Identify which cell holds the provided text, then report its [X, Y] central coordinate. 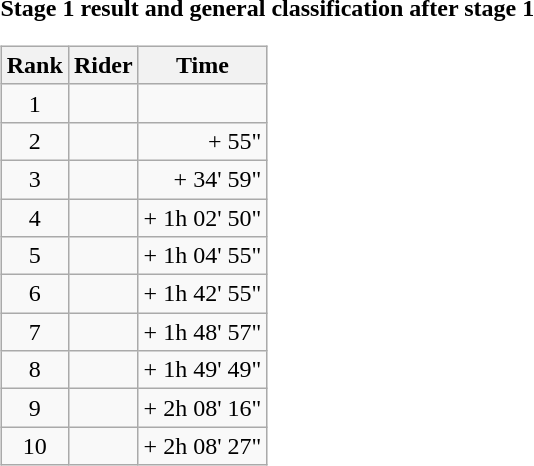
10 [34, 446]
4 [34, 217]
Rider [103, 65]
3 [34, 179]
2 [34, 141]
+ 1h 04' 55" [202, 256]
+ 2h 08' 16" [202, 408]
8 [34, 370]
+ 34' 59" [202, 179]
+ 1h 48' 57" [202, 332]
+ 1h 42' 55" [202, 294]
5 [34, 256]
+ 55" [202, 141]
6 [34, 294]
+ 1h 02' 50" [202, 217]
+ 2h 08' 27" [202, 446]
7 [34, 332]
Rank [34, 65]
1 [34, 103]
Time [202, 65]
+ 1h 49' 49" [202, 370]
9 [34, 408]
